Identify which cell holds the provided text, then report its (x, y) central coordinate. 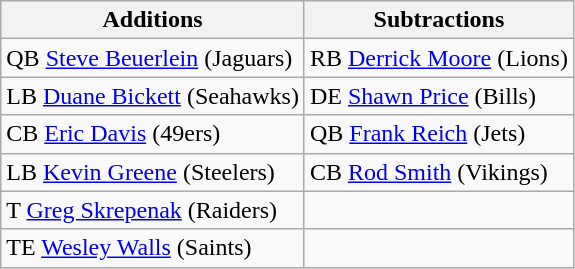
QB Steve Beuerlein (Jaguars) (153, 58)
LB Duane Bickett (Seahawks) (153, 96)
T Greg Skrepenak (Raiders) (153, 210)
CB Rod Smith (Vikings) (438, 172)
CB Eric Davis (49ers) (153, 134)
RB Derrick Moore (Lions) (438, 58)
Additions (153, 20)
TE Wesley Walls (Saints) (153, 248)
Subtractions (438, 20)
LB Kevin Greene (Steelers) (153, 172)
DE Shawn Price (Bills) (438, 96)
QB Frank Reich (Jets) (438, 134)
